Output the (x, y) coordinate of the center of the cell containing the given text.  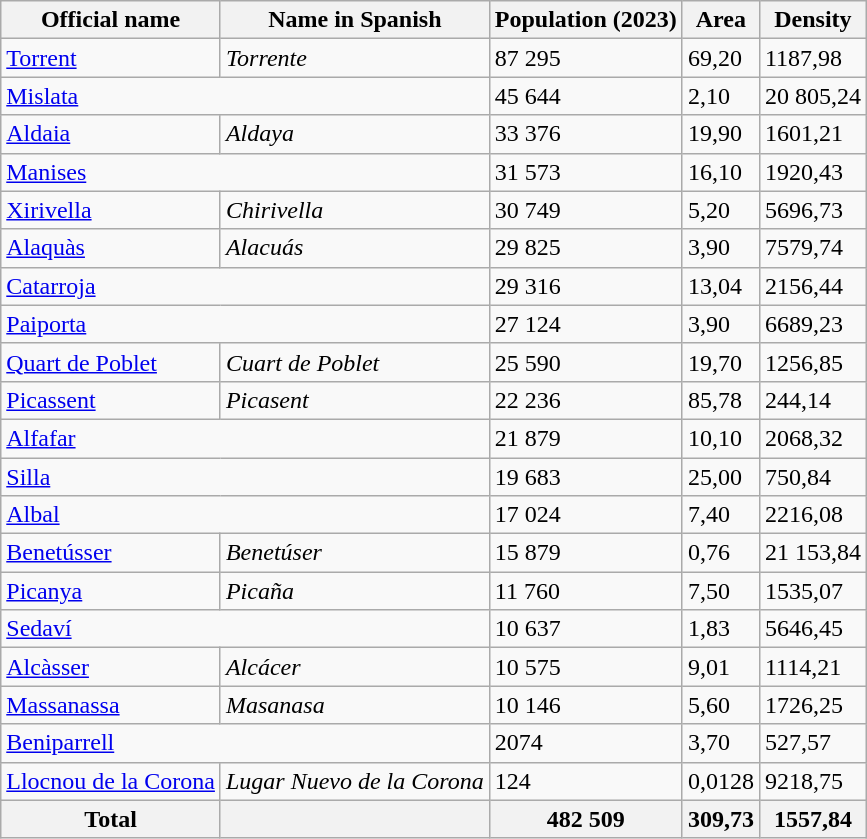
6689,23 (812, 324)
Catarroja (246, 286)
0,0128 (720, 781)
Name in Spanish (354, 20)
Alacuás (354, 248)
Alcácer (354, 667)
Lugar Nuevo de la Corona (354, 781)
5,60 (720, 705)
27 124 (586, 324)
Picassent (111, 400)
7,40 (720, 515)
25,00 (720, 477)
527,57 (812, 743)
2068,32 (812, 438)
Torrente (354, 58)
Manises (246, 172)
9218,75 (812, 781)
Silla (246, 477)
Masanasa (354, 705)
Cuart de Poblet (354, 362)
Chirivella (354, 210)
7,50 (720, 591)
10 146 (586, 705)
244,14 (812, 400)
Population (2023) (586, 20)
1920,43 (812, 172)
Llocnou de la Corona (111, 781)
Picasent (354, 400)
22 236 (586, 400)
7579,74 (812, 248)
Beniparrell (246, 743)
10,10 (720, 438)
Picaña (354, 591)
Quart de Poblet (111, 362)
19 683 (586, 477)
1601,21 (812, 134)
5646,45 (812, 629)
Alfafar (246, 438)
9,01 (720, 667)
0,76 (720, 553)
3,70 (720, 743)
124 (586, 781)
10 575 (586, 667)
69,20 (720, 58)
85,78 (720, 400)
1557,84 (812, 819)
31 573 (586, 172)
29 825 (586, 248)
20 805,24 (812, 96)
16,10 (720, 172)
5696,73 (812, 210)
1256,85 (812, 362)
1726,25 (812, 705)
Aldaia (111, 134)
1187,98 (812, 58)
1114,21 (812, 667)
Picanya (111, 591)
Xirivella (111, 210)
10 637 (586, 629)
25 590 (586, 362)
Benetúser (354, 553)
Alcàsser (111, 667)
Sedaví (246, 629)
Torrent (111, 58)
2,10 (720, 96)
87 295 (586, 58)
Albal (246, 515)
21 153,84 (812, 553)
45 644 (586, 96)
Benetússer (111, 553)
5,20 (720, 210)
17 024 (586, 515)
Total (111, 819)
Area (720, 20)
19,90 (720, 134)
1,83 (720, 629)
Paiporta (246, 324)
Official name (111, 20)
2074 (586, 743)
1535,07 (812, 591)
Mislata (246, 96)
11 760 (586, 591)
2216,08 (812, 515)
750,84 (812, 477)
21 879 (586, 438)
Alaquàs (111, 248)
33 376 (586, 134)
Aldaya (354, 134)
13,04 (720, 286)
Massanassa (111, 705)
Density (812, 20)
482 509 (586, 819)
15 879 (586, 553)
309,73 (720, 819)
29 316 (586, 286)
19,70 (720, 362)
2156,44 (812, 286)
30 749 (586, 210)
